Extract the [X, Y] coordinate from the center of the cell holding the provided text.  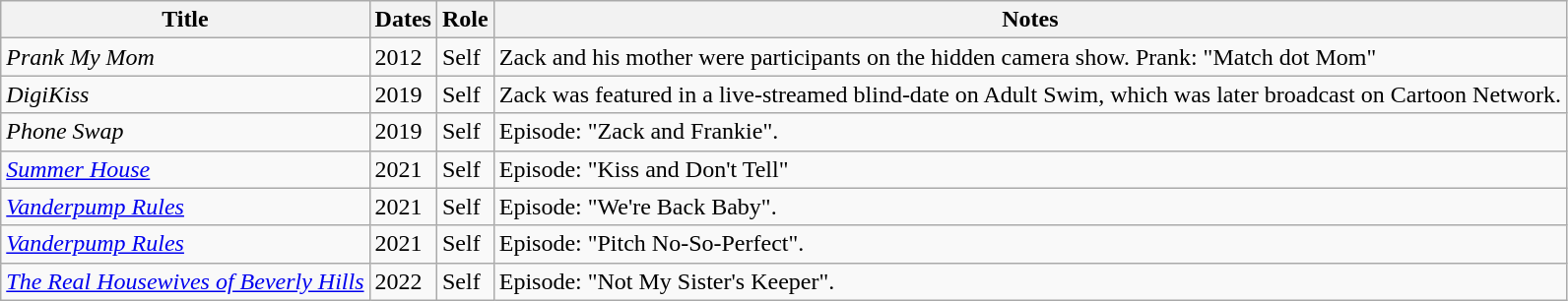
Role [465, 20]
Phone Swap [185, 132]
Episode: "We're Back Baby". [1030, 207]
Dates [403, 20]
Zack was featured in a live-streamed blind-date on Adult Swim, which was later broadcast on Cartoon Network. [1030, 94]
Episode: "Pitch No-So-Perfect". [1030, 244]
Title [185, 20]
Zack and his mother were participants on the hidden camera show. Prank: "Match dot Mom" [1030, 57]
Prank My Mom [185, 57]
2022 [403, 281]
Episode: "Not My Sister's Keeper". [1030, 281]
Summer House [185, 169]
Notes [1030, 20]
2012 [403, 57]
The Real Housewives of Beverly Hills [185, 281]
Episode: "Kiss and Don't Tell" [1030, 169]
DigiKiss [185, 94]
Episode: "Zack and Frankie". [1030, 132]
